Determine the (x, y) coordinate at the center of the cell enclosing the given text.  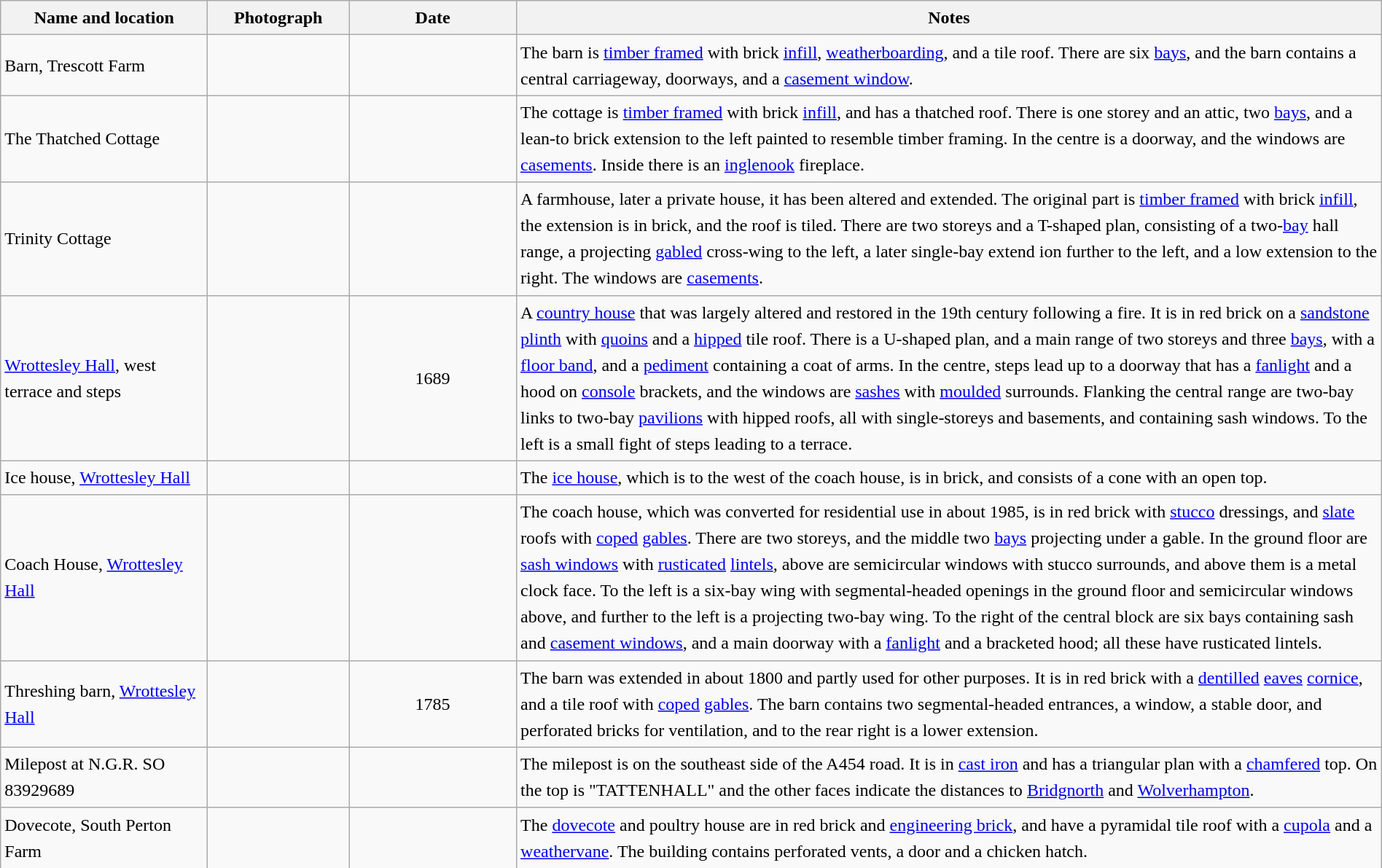
Photograph (278, 17)
Wrottesley Hall, west terrace and steps (104, 378)
Date (433, 17)
Name and location (104, 17)
Trinity Cottage (104, 239)
1785 (433, 704)
The ice house, which is to the west of the coach house, is in brick, and consists of a cone with an open top. (949, 478)
Coach House, Wrottesley Hall (104, 577)
Barn, Trescott Farm (104, 66)
Threshing barn, Wrottesley Hall (104, 704)
Ice house, Wrottesley Hall (104, 478)
Notes (949, 17)
1689 (433, 378)
Milepost at N.G.R. SO 83929689 (104, 777)
Dovecote, South Perton Farm (104, 838)
The Thatched Cottage (104, 138)
